Find where the given text appears and provide that cell's center as (X, Y) coordinate. 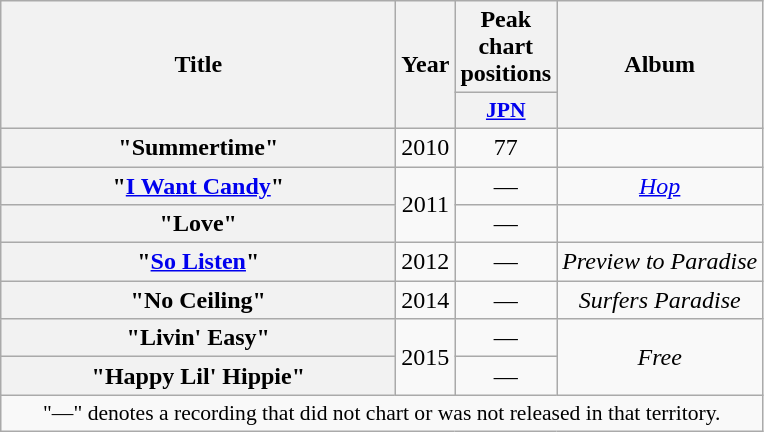
Free (660, 357)
Album (660, 65)
"Livin' Easy" (198, 338)
Hop (660, 185)
Year (426, 65)
"Happy Lil' Hippie" (198, 376)
"So Listen" (198, 262)
Peak chart positions (506, 47)
2015 (426, 357)
77 (506, 147)
2010 (426, 147)
"—" denotes a recording that did not chart or was not released in that territory. (382, 413)
JPN (506, 111)
Title (198, 65)
2012 (426, 262)
"Summertime" (198, 147)
"Love" (198, 224)
"I Want Candy" (198, 185)
2011 (426, 204)
Surfers Paradise (660, 300)
"No Ceiling" (198, 300)
2014 (426, 300)
Preview to Paradise (660, 262)
